Output the (x, y) coordinate of the center of the cell containing the given text.  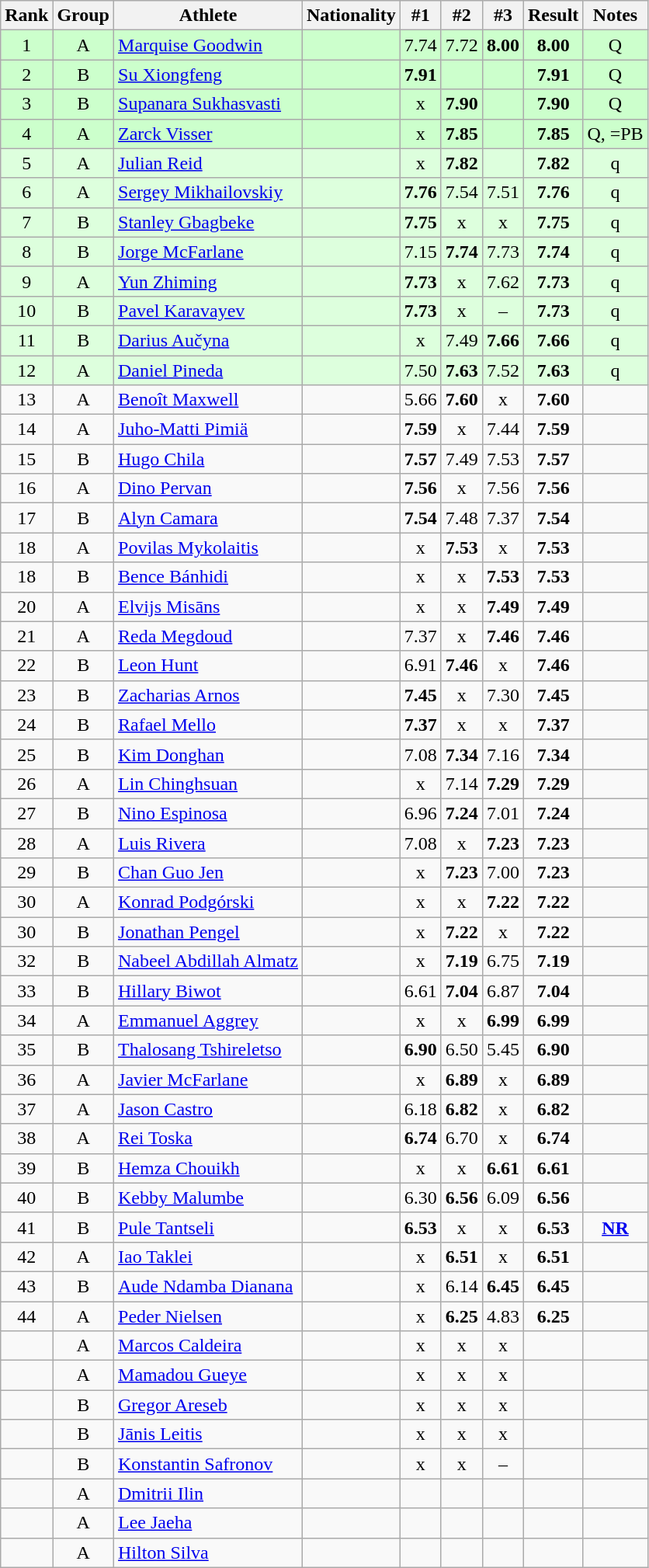
Javier McFarlane (208, 1080)
32 (26, 961)
4.83 (503, 1316)
Reda Megdoud (208, 636)
6.30 (421, 1198)
Su Xiongfeng (208, 75)
Hilton Silva (208, 1552)
Povilas Mykolaitis (208, 548)
Rank (26, 16)
25 (26, 754)
Zarck Visser (208, 134)
38 (26, 1139)
Jānis Leitis (208, 1434)
7.51 (503, 193)
5 (26, 163)
7.48 (461, 518)
Jason Castro (208, 1109)
Sergey Mikhailovskiy (208, 193)
Nino Espinosa (208, 813)
44 (26, 1316)
15 (26, 459)
#2 (461, 16)
Marquise Goodwin (208, 45)
28 (26, 843)
Luis Rivera (208, 843)
7.72 (461, 45)
Mamadou Gueye (208, 1375)
2 (26, 75)
23 (26, 695)
Rafael Mello (208, 725)
Chan Guo Jen (208, 873)
Q, =PB (615, 134)
Nabeel Abdillah Almatz (208, 961)
Gregor Areseb (208, 1405)
Lin Chinghsuan (208, 784)
7.14 (461, 784)
Notes (615, 16)
6.50 (461, 1050)
42 (26, 1257)
29 (26, 873)
6.14 (461, 1286)
6.18 (421, 1109)
Nationality (352, 16)
26 (26, 784)
Leon Hunt (208, 666)
Juho-Matti Pimiä (208, 429)
36 (26, 1080)
7.52 (503, 370)
39 (26, 1168)
33 (26, 991)
NR (615, 1227)
6 (26, 193)
Benoît Maxwell (208, 400)
Dmitrii Ilin (208, 1493)
7.50 (421, 370)
Emmanuel Aggrey (208, 1020)
6.09 (503, 1198)
27 (26, 813)
24 (26, 725)
40 (26, 1198)
7 (26, 222)
7.01 (503, 813)
1 (26, 45)
Kim Donghan (208, 754)
41 (26, 1227)
Kebby Malumbe (208, 1198)
5.45 (503, 1050)
7.00 (503, 873)
3 (26, 104)
Lee Jaeha (208, 1523)
7.16 (503, 754)
4 (26, 134)
#1 (421, 16)
Hillary Biwot (208, 991)
Athlete (208, 16)
17 (26, 518)
16 (26, 488)
Stanley Gbagbeke (208, 222)
7.62 (503, 281)
8 (26, 252)
Hugo Chila (208, 459)
Elvijs Misāns (208, 607)
Jorge McFarlane (208, 252)
11 (26, 340)
Iao Taklei (208, 1257)
6.91 (421, 666)
Result (553, 16)
Yun Zhiming (208, 281)
Marcos Caldeira (208, 1346)
Konstantin Safronov (208, 1464)
7.30 (503, 695)
Hemza Chouikh (208, 1168)
9 (26, 281)
6.87 (503, 991)
Darius Aučyna (208, 340)
35 (26, 1050)
Peder Nielsen (208, 1316)
Rei Toska (208, 1139)
Thalosang Tshireletso (208, 1050)
Pule Tantseli (208, 1227)
6.75 (503, 961)
5.66 (421, 400)
10 (26, 311)
Jonathan Pengel (208, 932)
20 (26, 607)
Bence Bánhidi (208, 577)
Alyn Camara (208, 518)
Supanara Sukhasvasti (208, 104)
Daniel Pineda (208, 370)
6.96 (421, 813)
Aude Ndamba Dianana (208, 1286)
Group (84, 16)
37 (26, 1109)
21 (26, 636)
Zacharias Arnos (208, 695)
22 (26, 666)
Pavel Karavayev (208, 311)
Konrad Podgórski (208, 902)
14 (26, 429)
34 (26, 1020)
Julian Reid (208, 163)
13 (26, 400)
#3 (503, 16)
43 (26, 1286)
Dino Pervan (208, 488)
7.44 (503, 429)
6.70 (461, 1139)
12 (26, 370)
7.15 (421, 252)
